For the text-containing cell, return its midpoint in [X, Y] coordinate format. 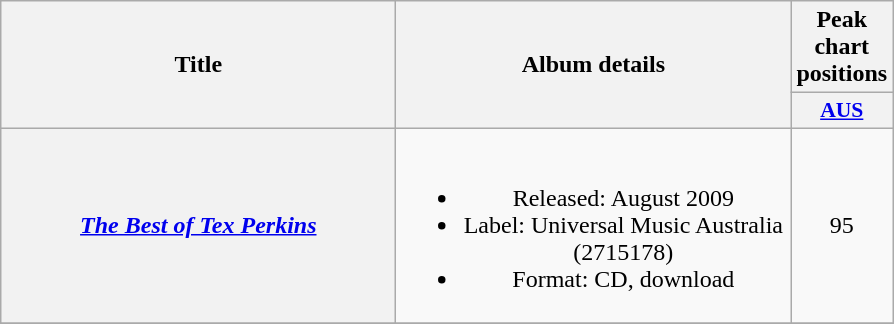
95 [842, 225]
Released: August 2009Label: Universal Music Australia (2715178)Format: CD, download [594, 225]
Peak chart positions [842, 47]
The Best of Tex Perkins [198, 225]
Title [198, 65]
AUS [842, 111]
Album details [594, 65]
